Search for the cell housing the specified text and yield its [x, y] center coordinate. 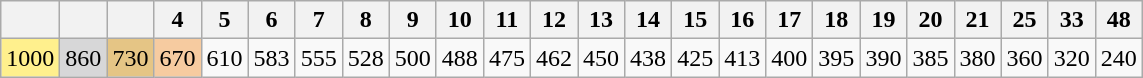
730 [130, 58]
19 [884, 20]
670 [178, 58]
14 [648, 20]
385 [930, 58]
555 [318, 58]
4 [178, 20]
7 [318, 20]
240 [1118, 58]
33 [1072, 20]
17 [790, 20]
9 [412, 20]
15 [696, 20]
48 [1118, 20]
488 [460, 58]
11 [506, 20]
380 [978, 58]
5 [224, 20]
438 [648, 58]
395 [836, 58]
20 [930, 20]
320 [1072, 58]
860 [84, 58]
18 [836, 20]
21 [978, 20]
25 [1024, 20]
360 [1024, 58]
500 [412, 58]
16 [742, 20]
425 [696, 58]
462 [554, 58]
413 [742, 58]
6 [272, 20]
583 [272, 58]
1000 [30, 58]
12 [554, 20]
400 [790, 58]
390 [884, 58]
13 [602, 20]
610 [224, 58]
8 [366, 20]
10 [460, 20]
528 [366, 58]
450 [602, 58]
475 [506, 58]
